Detect which cell encompasses the target text, then output its (X, Y) center coordinate. 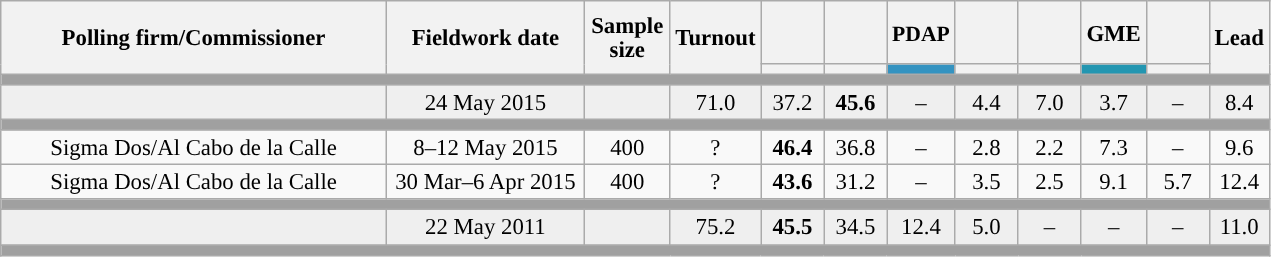
8–12 May 2015 (485, 148)
31.2 (856, 182)
5.7 (1178, 182)
9.6 (1239, 148)
46.4 (792, 148)
7.0 (1050, 102)
Lead (1239, 38)
Polling firm/Commissioner (194, 38)
GME (1114, 32)
2.5 (1050, 182)
71.0 (716, 102)
43.6 (792, 182)
8.4 (1239, 102)
75.2 (716, 228)
30 Mar–6 Apr 2015 (485, 182)
45.6 (856, 102)
45.5 (792, 228)
Sample size (627, 38)
4.4 (986, 102)
3.7 (1114, 102)
7.3 (1114, 148)
9.1 (1114, 182)
2.2 (1050, 148)
11.0 (1239, 228)
24 May 2015 (485, 102)
2.8 (986, 148)
PDAP (921, 32)
34.5 (856, 228)
3.5 (986, 182)
5.0 (986, 228)
22 May 2011 (485, 228)
36.8 (856, 148)
Turnout (716, 38)
Fieldwork date (485, 38)
37.2 (792, 102)
